Find where the given text appears and provide that cell's center as [x, y] coordinate. 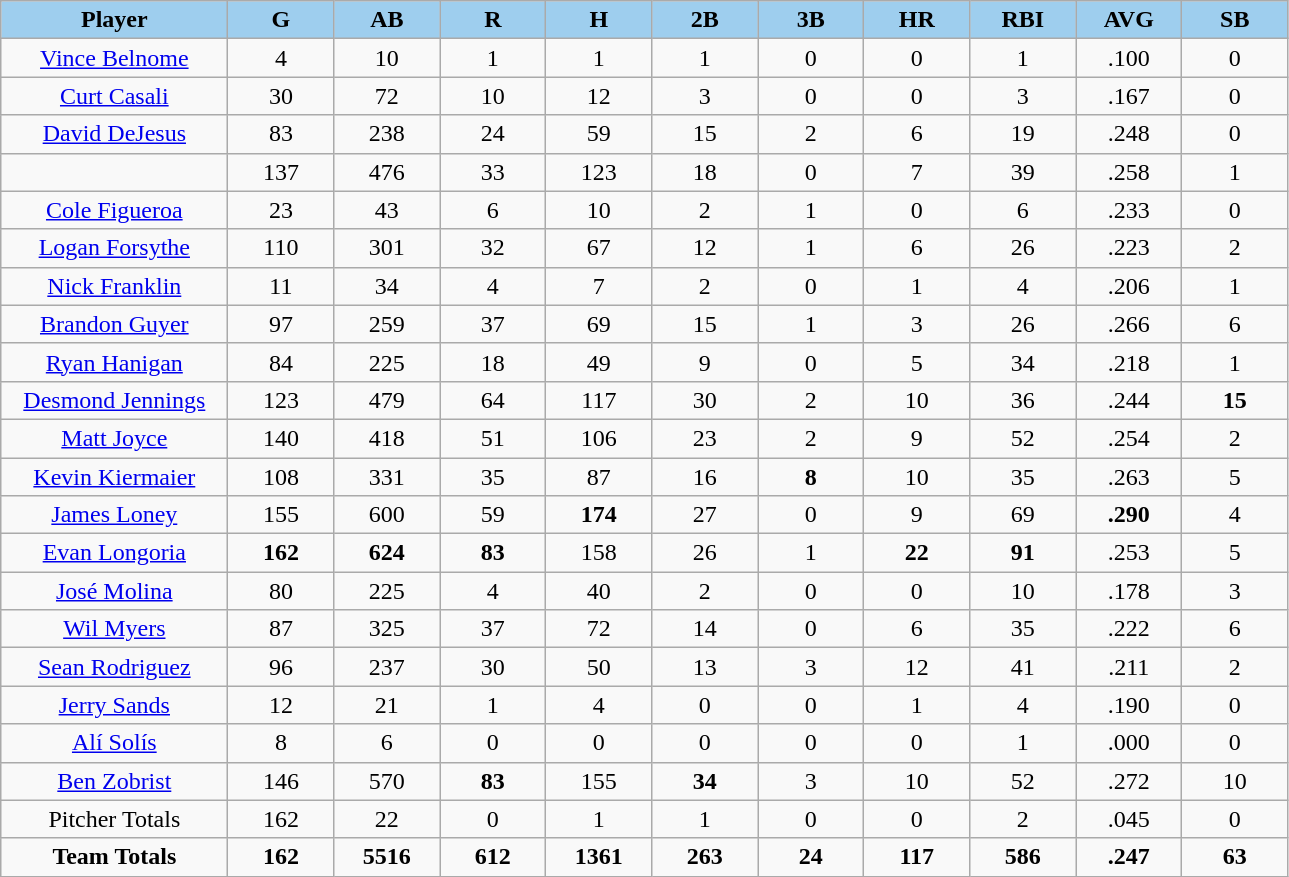
140 [281, 438]
11 [281, 286]
Wil Myers [114, 629]
16 [705, 477]
325 [387, 629]
.045 [1129, 819]
2B [705, 20]
Player [114, 20]
5516 [387, 857]
.263 [1129, 477]
50 [599, 667]
HR [917, 20]
Team Totals [114, 857]
624 [387, 553]
.178 [1129, 591]
.233 [1129, 210]
96 [281, 667]
3B [811, 20]
586 [1023, 857]
RBI [1023, 20]
51 [493, 438]
AB [387, 20]
476 [387, 172]
27 [705, 515]
80 [281, 591]
Evan Longoria [114, 553]
612 [493, 857]
570 [387, 781]
67 [599, 248]
14 [705, 629]
237 [387, 667]
Sean Rodriguez [114, 667]
63 [1235, 857]
G [281, 20]
Jerry Sands [114, 705]
Kevin Kiermaier [114, 477]
40 [599, 591]
José Molina [114, 591]
43 [387, 210]
49 [599, 362]
.253 [1129, 553]
Vince Belnome [114, 58]
331 [387, 477]
418 [387, 438]
600 [387, 515]
R [493, 20]
.244 [1129, 400]
.222 [1129, 629]
33 [493, 172]
David DeJesus [114, 134]
Matt Joyce [114, 438]
137 [281, 172]
Nick Franklin [114, 286]
.218 [1129, 362]
97 [281, 324]
AVG [1129, 20]
Curt Casali [114, 96]
.248 [1129, 134]
Ryan Hanigan [114, 362]
84 [281, 362]
301 [387, 248]
.247 [1129, 857]
108 [281, 477]
Pitcher Totals [114, 819]
.272 [1129, 781]
19 [1023, 134]
Desmond Jennings [114, 400]
106 [599, 438]
Alí Solís [114, 743]
39 [1023, 172]
.266 [1129, 324]
158 [599, 553]
.211 [1129, 667]
91 [1023, 553]
.254 [1129, 438]
64 [493, 400]
259 [387, 324]
.190 [1129, 705]
H [599, 20]
.000 [1129, 743]
36 [1023, 400]
.100 [1129, 58]
.206 [1129, 286]
.290 [1129, 515]
146 [281, 781]
238 [387, 134]
.167 [1129, 96]
Ben Zobrist [114, 781]
.223 [1129, 248]
SB [1235, 20]
13 [705, 667]
263 [705, 857]
Logan Forsythe [114, 248]
.258 [1129, 172]
110 [281, 248]
32 [493, 248]
174 [599, 515]
41 [1023, 667]
479 [387, 400]
James Loney [114, 515]
Brandon Guyer [114, 324]
1361 [599, 857]
21 [387, 705]
Cole Figueroa [114, 210]
